Find where the given text appears and provide that cell's center as (X, Y) coordinate. 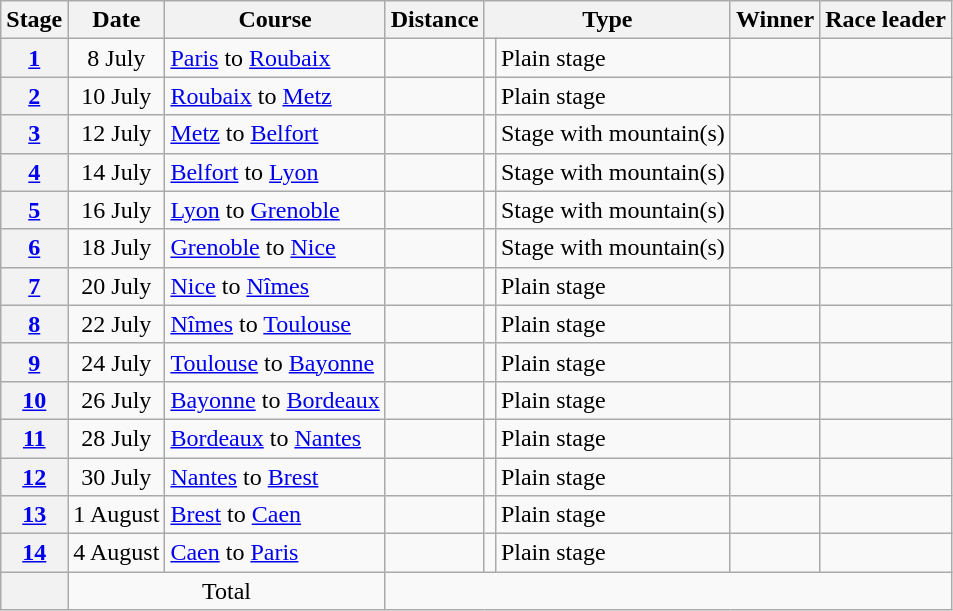
Nice to Nîmes (275, 286)
8 July (116, 58)
5 (34, 210)
Race leader (886, 20)
7 (34, 286)
1 (34, 58)
30 July (116, 477)
22 July (116, 324)
10 July (116, 96)
Stage (34, 20)
Caen to Paris (275, 553)
Nantes to Brest (275, 477)
12 (34, 477)
10 (34, 400)
Paris to Roubaix (275, 58)
24 July (116, 362)
Metz to Belfort (275, 134)
4 August (116, 553)
4 (34, 172)
1 August (116, 515)
Type (607, 20)
Belfort to Lyon (275, 172)
26 July (116, 400)
Roubaix to Metz (275, 96)
14 July (116, 172)
3 (34, 134)
8 (34, 324)
16 July (116, 210)
9 (34, 362)
11 (34, 438)
Nîmes to Toulouse (275, 324)
Date (116, 20)
13 (34, 515)
Grenoble to Nice (275, 248)
Toulouse to Bayonne (275, 362)
12 July (116, 134)
18 July (116, 248)
Bayonne to Bordeaux (275, 400)
6 (34, 248)
14 (34, 553)
Lyon to Grenoble (275, 210)
Course (275, 20)
Distance (434, 20)
Total (226, 591)
Winner (774, 20)
Bordeaux to Nantes (275, 438)
20 July (116, 286)
Brest to Caen (275, 515)
28 July (116, 438)
2 (34, 96)
